Locate the cell with the specified text and output its (x, y) center coordinate. 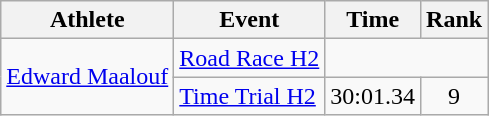
Road Race H2 (250, 58)
Athlete (88, 20)
30:01.34 (373, 96)
Time (373, 20)
Edward Maalouf (88, 77)
Time Trial H2 (250, 96)
Event (250, 20)
Rank (454, 20)
9 (454, 96)
